Extract the [x, y] coordinate from the center of the cell holding the provided text.  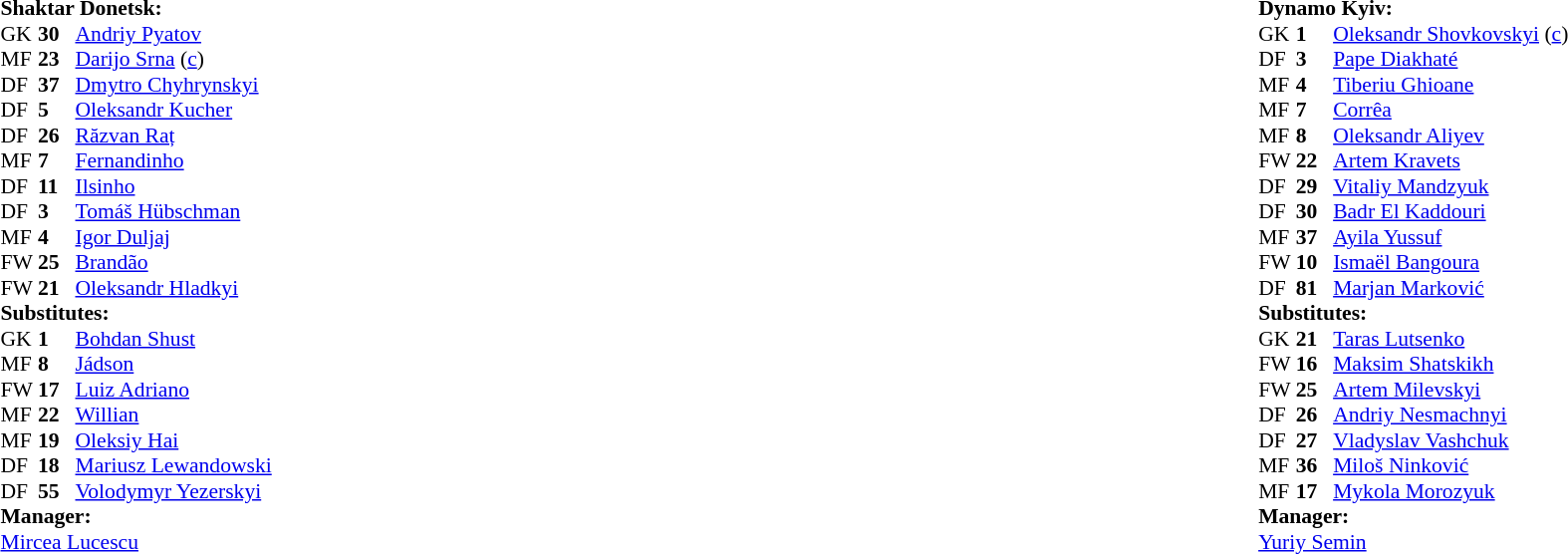
Mykola Morozyuk [1450, 491]
29 [1315, 186]
Artem Milevskyi [1450, 390]
Igor Duljaj [173, 237]
Răzvan Raț [173, 136]
Miloš Ninković [1450, 465]
Mariusz Lewandowski [173, 465]
Andriy Pyatov [173, 34]
36 [1315, 465]
Brandão [173, 262]
Marjan Marković [1450, 288]
81 [1315, 288]
Corrêa [1450, 111]
Volodymyr Yezerskyi [173, 491]
23 [57, 59]
Tiberiu Ghioane [1450, 85]
27 [1315, 440]
Badr El Kaddouri [1450, 212]
Andriy Nesmachnyi [1450, 415]
Vladyslav Vashchuk [1450, 440]
Oleksandr Kucher [173, 111]
Tomáš Hübschman [173, 212]
55 [57, 491]
18 [57, 465]
Oleksandr Aliyev [1450, 136]
Darijo Srna (c) [173, 59]
Ilsinho [173, 186]
10 [1315, 262]
Fernandinho [173, 160]
Pape Diakhaté [1450, 59]
Dmytro Chyhrynskyi [173, 85]
Ismaël Bangoura [1450, 262]
11 [57, 186]
Oleksandr Shovkovskyi (c) [1450, 34]
Bohdan Shust [173, 339]
16 [1315, 364]
Jádson [173, 364]
Taras Lutsenko [1450, 339]
Artem Kravets [1450, 160]
Oleksandr Hladkyi [173, 288]
Oleksiy Hai [173, 440]
Luiz Adriano [173, 390]
5 [57, 111]
Maksim Shatskikh [1450, 364]
Ayila Yussuf [1450, 237]
19 [57, 440]
Willian [173, 415]
Vitaliy Mandzyuk [1450, 186]
